Determine the (x, y) coordinate at the center of the cell enclosing the given text.  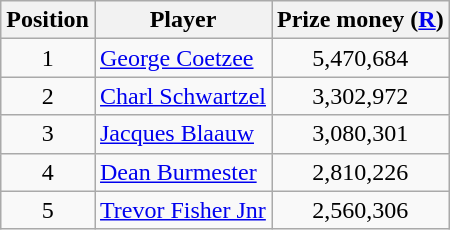
2,810,226 (361, 172)
3 (48, 134)
5,470,684 (361, 58)
5 (48, 210)
Dean Burmester (182, 172)
3,080,301 (361, 134)
Jacques Blaauw (182, 134)
Position (48, 20)
3,302,972 (361, 96)
4 (48, 172)
Player (182, 20)
George Coetzee (182, 58)
2,560,306 (361, 210)
Prize money (R) (361, 20)
2 (48, 96)
1 (48, 58)
Trevor Fisher Jnr (182, 210)
Charl Schwartzel (182, 96)
